Provide the (X, Y) coordinate of the cell's center where the given text is located.  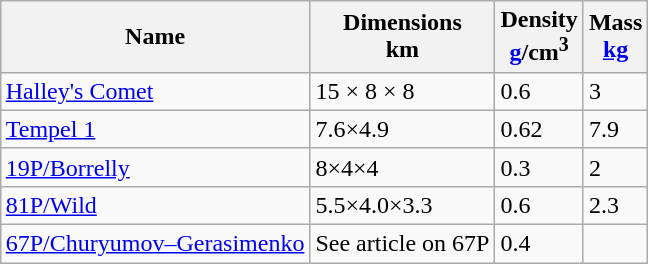
See article on 67P (402, 244)
2 (615, 167)
67P/Churyumov–Gerasimenko (155, 244)
Tempel 1 (155, 129)
5.5×4.0×3.3 (402, 205)
3 (615, 91)
7.9 (615, 129)
Densityg/cm3 (539, 37)
81P/Wild (155, 205)
15 × 8 × 8 (402, 91)
19P/Borrelly (155, 167)
0.62 (539, 129)
Name (155, 37)
0.3 (539, 167)
Masskg (615, 37)
Halley's Comet (155, 91)
8×4×4 (402, 167)
0.4 (539, 244)
Dimensionskm (402, 37)
7.6×4.9 (402, 129)
2.3 (615, 205)
